Output the (X, Y) coordinate of the center of the cell containing the given text.  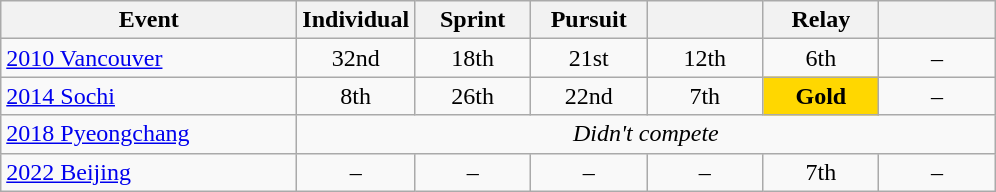
2018 Pyeongchang (149, 134)
2010 Vancouver (149, 58)
Relay (821, 20)
22nd (589, 96)
6th (821, 58)
18th (473, 58)
Didn't compete (646, 134)
Pursuit (589, 20)
26th (473, 96)
Event (149, 20)
8th (356, 96)
21st (589, 58)
12th (705, 58)
Sprint (473, 20)
Individual (356, 20)
Gold (821, 96)
2014 Sochi (149, 96)
32nd (356, 58)
2022 Beijing (149, 172)
